Output the [X, Y] coordinate of the center of the cell containing the given text.  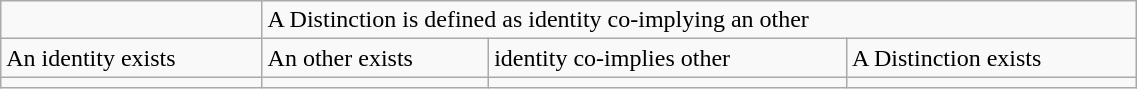
An other exists [376, 58]
A Distinction is defined as identity co-implying an other [700, 20]
An identity exists [132, 58]
A Distinction exists [991, 58]
identity co-implies other [668, 58]
